Return [X, Y] of the center of cell containing provided text 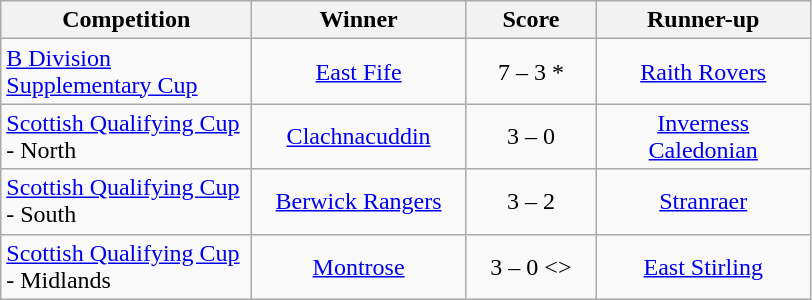
B Division Supplementary Cup [126, 72]
Clachnacuddin [359, 136]
Score [530, 20]
Stranraer [703, 202]
East Stirling [703, 266]
Scottish Qualifying Cup - South [126, 202]
7 – 3 * [530, 72]
East Fife [359, 72]
Inverness Caledonian [703, 136]
Scottish Qualifying Cup - Midlands [126, 266]
Scottish Qualifying Cup - North [126, 136]
Runner-up [703, 20]
Winner [359, 20]
3 – 0 <> [530, 266]
Raith Rovers [703, 72]
3 – 2 [530, 202]
Berwick Rangers [359, 202]
Competition [126, 20]
3 – 0 [530, 136]
Montrose [359, 266]
